Find where the given text appears and provide that cell's center as [x, y] coordinate. 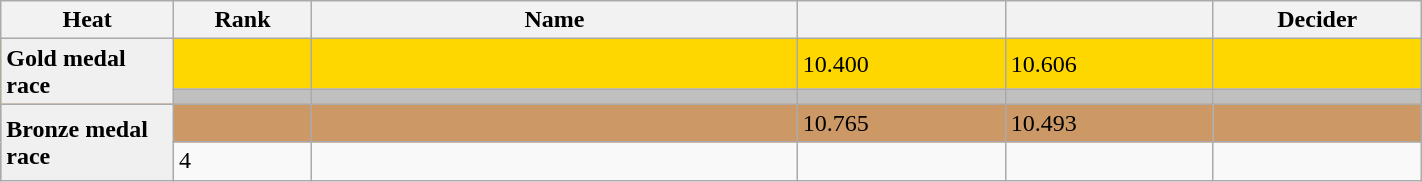
Rank [242, 20]
10.400 [901, 64]
4 [242, 161]
10.606 [1109, 64]
10.765 [901, 123]
Gold medal race [88, 72]
Heat [88, 20]
Decider [1317, 20]
Bronze medal race [88, 142]
Name [555, 20]
10.493 [1109, 123]
